Identify which cell holds the provided text, then report its [X, Y] central coordinate. 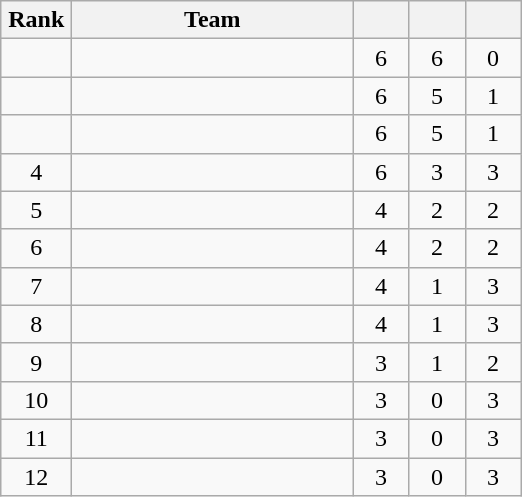
Rank [36, 20]
7 [36, 286]
8 [36, 324]
9 [36, 362]
10 [36, 400]
12 [36, 477]
Team [212, 20]
11 [36, 438]
